For the text-containing cell, return its midpoint in (x, y) coordinate format. 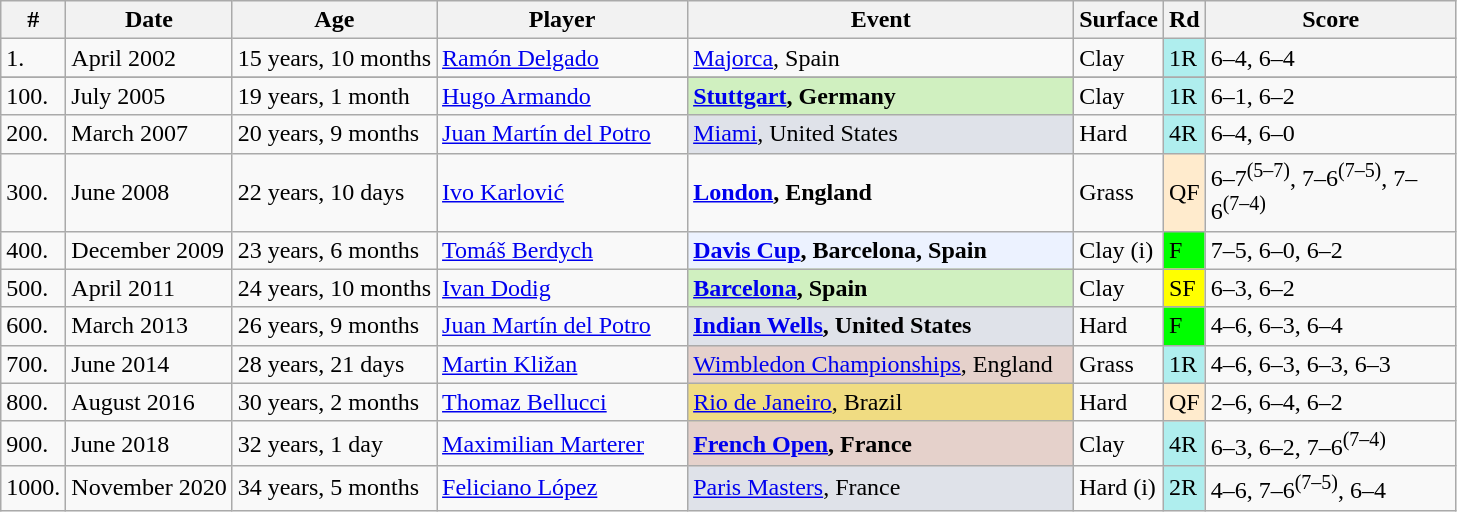
Player (562, 20)
June 2014 (149, 364)
22 years, 10 days (334, 192)
Surface (1119, 20)
March 2007 (149, 134)
4–6, 6–3, 6–3, 6–3 (1330, 364)
300. (34, 192)
Tomáš Berdych (562, 250)
6–7(5–7), 7–6(7–5), 7–6(7–4) (1330, 192)
4–6, 6–3, 6–4 (1330, 326)
March 2013 (149, 326)
Indian Wells, United States (881, 326)
Davis Cup, Barcelona, Spain (881, 250)
2–6, 6–4, 6–2 (1330, 402)
Barcelona, Spain (881, 288)
Hugo Armando (562, 96)
Ivo Karlović (562, 192)
Stuttgart, Germany (881, 96)
April 2011 (149, 288)
6–4, 6–0 (1330, 134)
26 years, 9 months (334, 326)
500. (34, 288)
June 2008 (149, 192)
7–5, 6–0, 6–2 (1330, 250)
Majorca, Spain (881, 58)
Ivan Dodig (562, 288)
Event (881, 20)
August 2016 (149, 402)
Paris Masters, France (881, 488)
28 years, 21 days (334, 364)
6–3, 6–2 (1330, 288)
Miami, United States (881, 134)
2R (1184, 488)
200. (34, 134)
SF (1184, 288)
19 years, 1 month (334, 96)
Age (334, 20)
Clay (i) (1119, 250)
Wimbledon Championships, England (881, 364)
November 2020 (149, 488)
6–1, 6–2 (1330, 96)
24 years, 10 months (334, 288)
July 2005 (149, 96)
Maximilian Marterer (562, 444)
800. (34, 402)
Ramón Delgado (562, 58)
Martin Kližan (562, 364)
Feliciano López (562, 488)
700. (34, 364)
6–3, 6–2, 7–6(7–4) (1330, 444)
23 years, 6 months (334, 250)
4–6, 7–6(7–5), 6–4 (1330, 488)
French Open, France (881, 444)
# (34, 20)
15 years, 10 months (334, 58)
1000. (34, 488)
400. (34, 250)
6–4, 6–4 (1330, 58)
100. (34, 96)
April 2002 (149, 58)
30 years, 2 months (334, 402)
Hard (i) (1119, 488)
Rio de Janeiro, Brazil (881, 402)
December 2009 (149, 250)
600. (34, 326)
20 years, 9 months (334, 134)
June 2018 (149, 444)
1. (34, 58)
900. (34, 444)
Date (149, 20)
Score (1330, 20)
32 years, 1 day (334, 444)
Thomaz Bellucci (562, 402)
Rd (1184, 20)
London, England (881, 192)
34 years, 5 months (334, 488)
